Detect which cell encompasses the target text, then output its [X, Y] center coordinate. 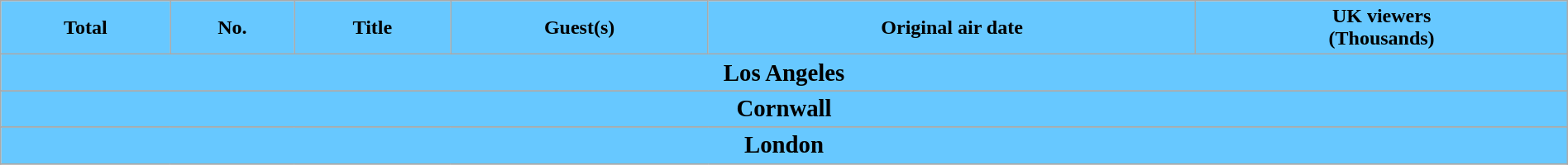
Guest(s) [579, 28]
No. [232, 28]
UK viewers(Thousands) [1381, 28]
Los Angeles [784, 73]
Title [372, 28]
Cornwall [784, 109]
Original air date [952, 28]
Total [86, 28]
London [784, 145]
